From the cell containing the given text, extract its center point as [x, y] coordinate. 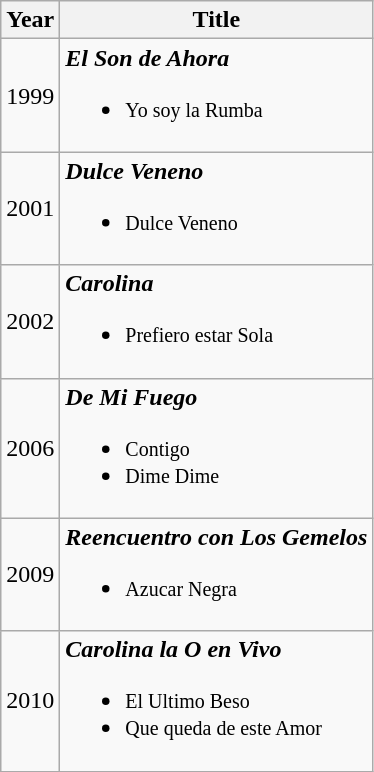
Reencuentro con Los GemelosAzucar Negra [216, 574]
2002 [30, 322]
2001 [30, 208]
Title [216, 20]
El Son de AhoraYo soy la Rumba [216, 96]
2006 [30, 448]
2009 [30, 574]
Carolina la O en VivoEl Ultimo BesoQue queda de este Amor [216, 701]
Dulce VenenoDulce Veneno [216, 208]
CarolinaPrefiero estar Sola [216, 322]
1999 [30, 96]
Year [30, 20]
De Mi FuegoContigoDime Dime [216, 448]
2010 [30, 701]
